Return the [X, Y] coordinate for the center point of the cell that contains the specified text.  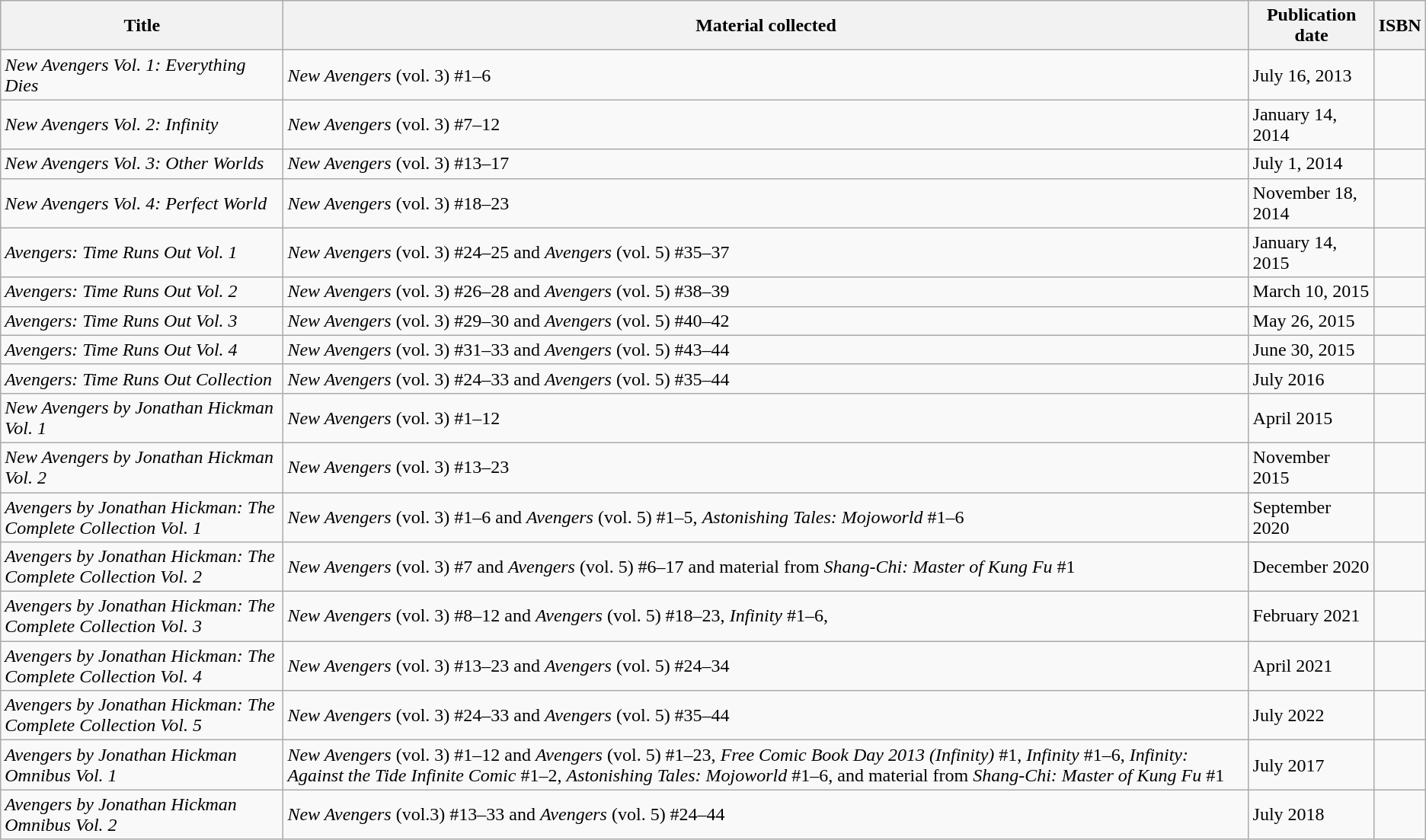
New Avengers (vol. 3) #29–30 and Avengers (vol. 5) #40–42 [766, 321]
New Avengers Vol. 1: Everything Dies [142, 75]
April 2015 [1312, 417]
New Avengers (vol. 3) #7–12 [766, 125]
Avengers: Time Runs Out Vol. 1 [142, 253]
New Avengers (vol. 3) #13–23 and Avengers (vol. 5) #24–34 [766, 666]
July 1, 2014 [1312, 164]
January 14, 2015 [1312, 253]
New Avengers (vol. 3) #31–33 and Avengers (vol. 5) #43–44 [766, 350]
New Avengers (vol. 3) #26–28 and Avengers (vol. 5) #38–39 [766, 292]
Title [142, 26]
New Avengers (vol. 3) #1–6 and Avengers (vol. 5) #1–5, Astonishing Tales: Mojoworld #1–6 [766, 516]
November 2015 [1312, 468]
New Avengers Vol. 3: Other Worlds [142, 164]
New Avengers by Jonathan Hickman Vol. 2 [142, 468]
New Avengers (vol.3) #13–33 and Avengers (vol. 5) #24–44 [766, 815]
Publication date [1312, 26]
July 2016 [1312, 378]
Avengers by Jonathan Hickman: The Complete Collection Vol. 5 [142, 716]
New Avengers (vol. 3) #18–23 [766, 203]
June 30, 2015 [1312, 350]
July 2018 [1312, 815]
Material collected [766, 26]
New Avengers (vol. 3) #13–23 [766, 468]
Avengers by Jonathan Hickman Omnibus Vol. 1 [142, 765]
Avengers: Time Runs Out Collection [142, 378]
July 2022 [1312, 716]
New Avengers Vol. 4: Perfect World [142, 203]
April 2021 [1312, 666]
Avengers: Time Runs Out Vol. 3 [142, 321]
Avengers by Jonathan Hickman: The Complete Collection Vol. 4 [142, 666]
New Avengers by Jonathan Hickman Vol. 1 [142, 417]
Avengers by Jonathan Hickman: The Complete Collection Vol. 2 [142, 567]
September 2020 [1312, 516]
ISBN [1400, 26]
Avengers: Time Runs Out Vol. 2 [142, 292]
December 2020 [1312, 567]
November 18, 2014 [1312, 203]
Avengers by Jonathan Hickman Omnibus Vol. 2 [142, 815]
New Avengers (vol. 3) #1–6 [766, 75]
July 2017 [1312, 765]
May 26, 2015 [1312, 321]
March 10, 2015 [1312, 292]
New Avengers (vol. 3) #1–12 [766, 417]
New Avengers (vol. 3) #13–17 [766, 164]
New Avengers Vol. 2: Infinity [142, 125]
July 16, 2013 [1312, 75]
New Avengers (vol. 3) #8–12 and Avengers (vol. 5) #18–23, Infinity #1–6, [766, 617]
Avengers by Jonathan Hickman: The Complete Collection Vol. 1 [142, 516]
Avengers by Jonathan Hickman: The Complete Collection Vol. 3 [142, 617]
January 14, 2014 [1312, 125]
New Avengers (vol. 3) #24–25 and Avengers (vol. 5) #35–37 [766, 253]
Avengers: Time Runs Out Vol. 4 [142, 350]
February 2021 [1312, 617]
New Avengers (vol. 3) #7 and Avengers (vol. 5) #6–17 and material from Shang-Chi: Master of Kung Fu #1 [766, 567]
